Extract the [x, y] coordinate from the center of the cell holding the provided text.  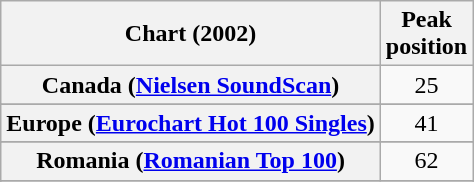
25 [426, 85]
Canada (Nielsen SoundScan) [191, 85]
62 [426, 161]
Chart (2002) [191, 34]
41 [426, 123]
Europe (Eurochart Hot 100 Singles) [191, 123]
Peakposition [426, 34]
Romania (Romanian Top 100) [191, 161]
